Detect which cell encompasses the target text, then output its (x, y) center coordinate. 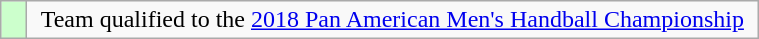
Team qualified to the 2018 Pan American Men's Handball Championship (392, 20)
